Output the (x, y) coordinate of the center of the cell containing the given text.  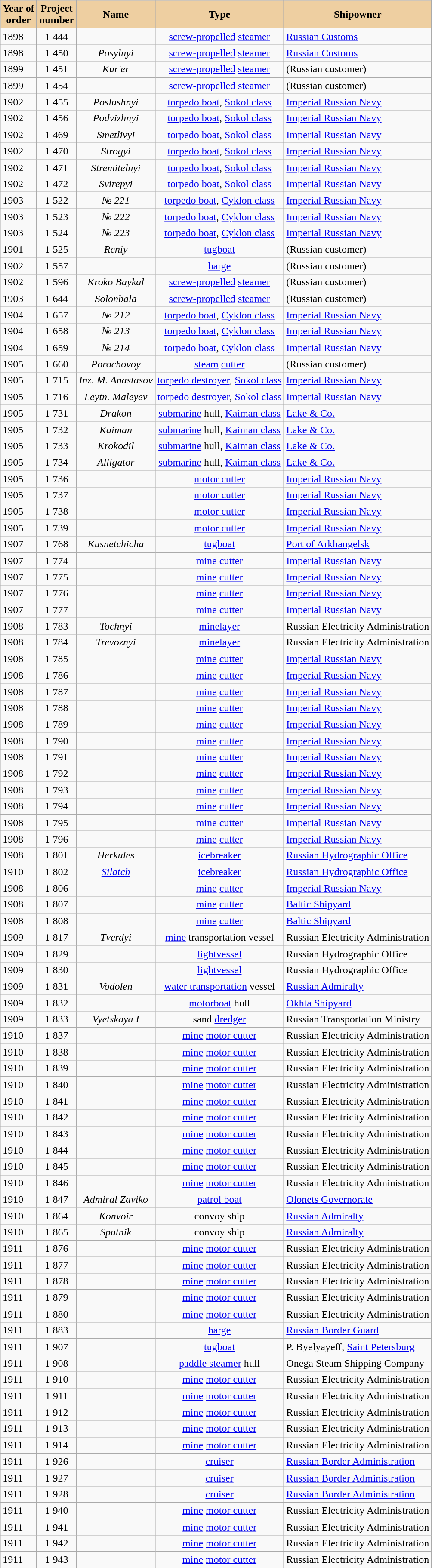
1 808 (56, 921)
№ 222 (116, 216)
1 793 (56, 790)
1 880 (56, 1314)
patrol boat (219, 1199)
Drakon (116, 413)
1 790 (56, 741)
1 795 (56, 823)
1 877 (56, 1265)
1 801 (56, 855)
1 911 (56, 1396)
1 455 (56, 102)
1 913 (56, 1429)
№ 214 (116, 348)
1 715 (56, 380)
1 775 (56, 577)
1 657 (56, 315)
1 878 (56, 1281)
Solonbala (116, 299)
1 802 (56, 872)
Leytn. Maleyev (116, 397)
Okhta Shipyard (358, 1003)
Reniy (116, 250)
1 865 (56, 1232)
Poslushnyi (116, 102)
1 789 (56, 724)
1 787 (56, 691)
1 907 (56, 1347)
Kusnetchicha (116, 544)
1 796 (56, 839)
Sputnik (116, 1232)
1 659 (56, 348)
1 844 (56, 1150)
1 839 (56, 1068)
1 928 (56, 1494)
1 807 (56, 904)
1 777 (56, 610)
1 776 (56, 593)
Projectnumber (56, 15)
Inz. M. Anastasov (116, 380)
1 908 (56, 1363)
sand dredger (219, 1019)
1 784 (56, 642)
Podvizhnyi (116, 118)
1 774 (56, 561)
1 732 (56, 429)
Tochnyi (116, 626)
1 444 (56, 37)
1901 (19, 250)
1 843 (56, 1134)
1 522 (56, 200)
1 926 (56, 1461)
1 833 (56, 1019)
1 942 (56, 1543)
1 472 (56, 184)
1 733 (56, 446)
Herkules (116, 855)
Russian Border Guard (358, 1330)
Silatch (116, 872)
1 451 (56, 69)
1 829 (56, 954)
№ 213 (116, 331)
Kroko Baykal (116, 282)
1 731 (56, 413)
1 838 (56, 1052)
Russian Transportation Ministry (358, 1019)
1 914 (56, 1445)
№ 221 (116, 200)
Olonets Governorate (358, 1199)
Porochovoy (116, 364)
1 734 (56, 462)
1 739 (56, 528)
1 660 (56, 364)
Type (219, 15)
1 557 (56, 266)
1 785 (56, 659)
1 943 (56, 1560)
Svirepyi (116, 184)
1 876 (56, 1248)
mine transportation vessel (219, 937)
1 837 (56, 1036)
1 846 (56, 1183)
water transportation vessel (219, 986)
1 450 (56, 53)
Vodolen (116, 986)
Trevoznyi (116, 642)
1 817 (56, 937)
Vyetskaya I (116, 1019)
Smetlivyi (116, 135)
1 470 (56, 151)
1 786 (56, 675)
1 879 (56, 1298)
Shipowner (358, 15)
1 831 (56, 986)
1 830 (56, 970)
Stremitelnyi (116, 167)
Name (116, 15)
1 736 (56, 479)
1 525 (56, 250)
Year oforder (19, 15)
№ 212 (116, 315)
1 454 (56, 86)
1 788 (56, 708)
1 841 (56, 1101)
1 471 (56, 167)
1 940 (56, 1510)
1 658 (56, 331)
Kur'er (116, 69)
1 737 (56, 495)
1 847 (56, 1199)
steam cutter (219, 364)
Krokodil (116, 446)
1 791 (56, 757)
1 469 (56, 135)
Konvoir (116, 1216)
Kaiman (116, 429)
Alligator (116, 462)
motorboat hull (219, 1003)
1 864 (56, 1216)
Onega Steam Shipping Company (358, 1363)
1 644 (56, 299)
1 941 (56, 1527)
1 806 (56, 888)
1 910 (56, 1380)
P. Byelyayeff, Saint Petersburg (358, 1347)
1 840 (56, 1085)
1 845 (56, 1167)
1 768 (56, 544)
1 524 (56, 233)
1 927 (56, 1478)
1 794 (56, 806)
1 783 (56, 626)
1 456 (56, 118)
1 596 (56, 282)
Port of Arkhangelsk (358, 544)
1 883 (56, 1330)
Tverdyi (116, 937)
1 842 (56, 1117)
paddle steamer hull (219, 1363)
1 912 (56, 1412)
1 832 (56, 1003)
1 738 (56, 512)
Admiral Zaviko (116, 1199)
1 716 (56, 397)
Strogyi (116, 151)
1 523 (56, 216)
Posylnyi (116, 53)
№ 223 (116, 233)
1 792 (56, 774)
